Extract the (X, Y) coordinate from the center of the cell holding the provided text.  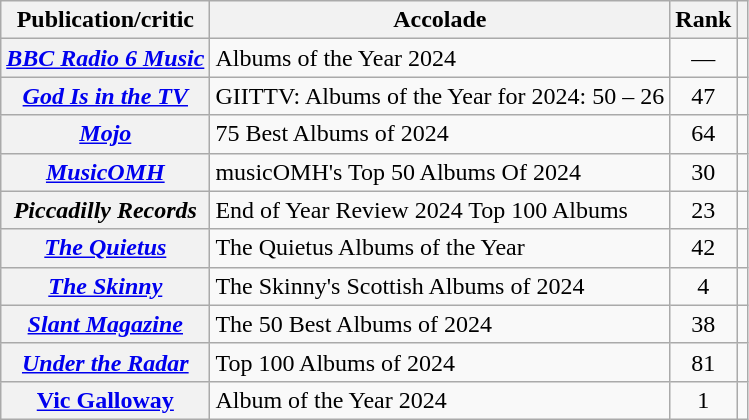
38 (704, 324)
4 (704, 286)
Top 100 Albums of 2024 (440, 362)
Under the Radar (106, 362)
God Is in the TV (106, 96)
The Quietus Albums of the Year (440, 248)
— (704, 58)
Album of the Year 2024 (440, 400)
30 (704, 172)
The 50 Best Albums of 2024 (440, 324)
23 (704, 210)
Rank (704, 20)
BBC Radio 6 Music (106, 58)
81 (704, 362)
Vic Galloway (106, 400)
Slant Magazine (106, 324)
The Skinny's Scottish Albums of 2024 (440, 286)
The Skinny (106, 286)
MusicOMH (106, 172)
47 (704, 96)
64 (704, 134)
Albums of the Year 2024 (440, 58)
Mojo (106, 134)
musicOMH's Top 50 Albums Of 2024 (440, 172)
75 Best Albums of 2024 (440, 134)
1 (704, 400)
42 (704, 248)
Publication/critic (106, 20)
Accolade (440, 20)
The Quietus (106, 248)
End of Year Review 2024 Top 100 Albums (440, 210)
GIITTV: Albums of the Year for 2024: 50 – 26 (440, 96)
Piccadilly Records (106, 210)
